Output the (X, Y) coordinate of the center of the cell containing the given text.  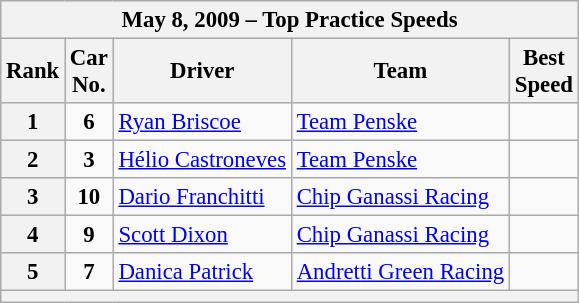
Team (400, 72)
10 (90, 197)
9 (90, 235)
Driver (202, 72)
1 (33, 122)
Andretti Green Racing (400, 273)
Scott Dixon (202, 235)
Hélio Castroneves (202, 160)
May 8, 2009 – Top Practice Speeds (290, 20)
4 (33, 235)
BestSpeed (544, 72)
7 (90, 273)
Danica Patrick (202, 273)
Dario Franchitti (202, 197)
2 (33, 160)
5 (33, 273)
6 (90, 122)
Rank (33, 72)
Ryan Briscoe (202, 122)
CarNo. (90, 72)
